Pinpoint the cell where the given text exists, returning its [x, y] midpoint coordinate. 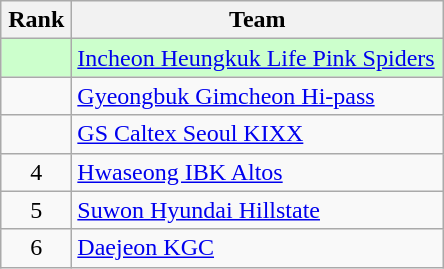
Team [258, 20]
GS Caltex Seoul KIXX [258, 134]
Incheon Heungkuk Life Pink Spiders [258, 58]
Daejeon KGC [258, 248]
4 [36, 172]
5 [36, 210]
Gyeongbuk Gimcheon Hi-pass [258, 96]
Hwaseong IBK Altos [258, 172]
Rank [36, 20]
Suwon Hyundai Hillstate [258, 210]
6 [36, 248]
